Search for the cell housing the specified text and yield its (x, y) center coordinate. 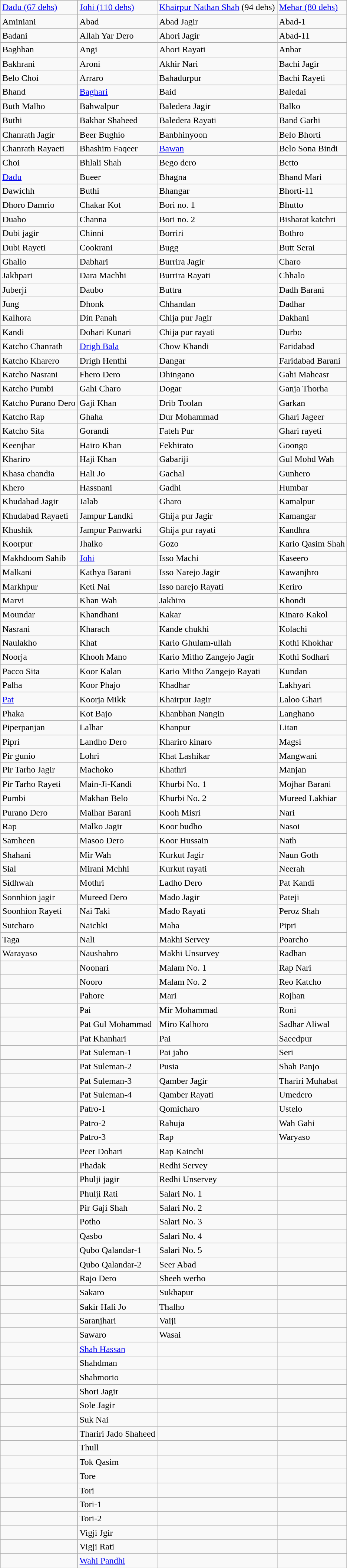
Kothi Khokhar (312, 643)
Moundar (39, 614)
Tok Qasim (117, 1462)
Chanrath Jagir (39, 134)
Katcho Chanrath (39, 346)
Lohri (117, 756)
Pat Suleman-2 (117, 1066)
Khooh Mano (117, 657)
Ahori Jagir (217, 36)
Thariri Muhabat (312, 1081)
Beer Bughio (117, 134)
Kakar (217, 614)
Maha (217, 925)
Baledera Jagir (217, 106)
Thariri Jado Shaheed (117, 1434)
Burrira Rayati (217, 276)
Sidhwah (39, 883)
Dadh Barani (312, 290)
Gaji Khan (117, 403)
Arraro (117, 78)
Peer Dohari (117, 1151)
Ghari rayeti (312, 431)
Katcho Nasrani (39, 374)
Nath (312, 840)
Johi (117, 558)
Khondi (312, 600)
Fekhirato (217, 445)
Qubo Qalandar-2 (117, 1264)
Koorja Mikk (117, 699)
Taga (39, 939)
Choi (39, 163)
Dogar (217, 388)
Ladho Dero (217, 883)
Dadu (67 dehs) (39, 7)
Naichki (117, 925)
Seri (312, 1052)
Kundan (312, 671)
Burrira Jagir (217, 262)
Pat Suleman-3 (117, 1081)
Kinaro Kakol (312, 614)
Buttra (217, 290)
Mehar (80 dehs) (312, 7)
Salari No. 1 (217, 1194)
Kathya Barani (117, 572)
Pat Gul Mohammad (117, 1024)
Makhdoom Sahib (39, 558)
Nooro (117, 982)
Katcho Rap (39, 417)
Vigji Rati (117, 1547)
Haji Khan (117, 459)
Charo (312, 262)
Wah Gahi (312, 1123)
Kooh Misri (217, 812)
Jung (39, 304)
Bachi Rayeti (312, 78)
Khariro kinaro (217, 742)
Mado Jagir (217, 897)
Malkani (39, 572)
Kario Mitho Zangejo Jagir (217, 657)
Patro-2 (117, 1123)
Umedero (312, 1095)
Sukhapur (217, 1292)
Khushik (39, 530)
Dhoro Damrio (39, 205)
Phadak (117, 1165)
Bhand Mari (312, 177)
Shah Panjo (312, 1066)
Kurkut rayati (217, 869)
Pat (39, 699)
Rap Kainchi (217, 1151)
Band Garhi (312, 120)
Mojhar Barani (312, 784)
Abad Jagir (217, 22)
Dohari Kunari (117, 332)
Jhalko (117, 544)
Rap Nari (312, 968)
Khanbhan Nangin (217, 714)
Dubi jagir (39, 233)
Jakhpari (39, 276)
Qasbo (117, 1236)
Makhi Servey (217, 939)
Daubo (117, 290)
Goongo (312, 445)
Butt Serai (312, 247)
Warayaso (39, 954)
Katcho Pumbi (39, 388)
Gadhi (217, 488)
Belo Sona Bindi (312, 148)
Suk Nai (117, 1420)
Qomicharo (217, 1109)
Khan Wah (117, 600)
Drib Toolan (217, 403)
Bachi Jagir (312, 64)
Gharo (217, 502)
Marvi (39, 600)
Qubo Qalandar-1 (117, 1250)
Cookrani (117, 247)
Chow Khandi (217, 346)
Anbar (312, 50)
Khasa chandia (39, 473)
Qamber Rayati (217, 1095)
Gul Mohd Wah (312, 459)
Phulji jagir (117, 1180)
Pir Tarho Rayeti (39, 784)
Khudabad Jagir (39, 502)
Faridabad Barani (312, 360)
Shahani (39, 854)
Pateji (312, 897)
Vaiji (217, 1321)
Kario Ghulam-ullah (217, 643)
Chhandan (217, 304)
Shori Jagir (117, 1391)
Dubi Rayeti (39, 247)
Kamangar (312, 516)
Dangar (217, 360)
Saranjhari (117, 1321)
Phulji Rati (117, 1194)
Borriri (217, 233)
Mureed Dero (117, 897)
Ustelo (312, 1109)
Durbo (312, 332)
Kaseero (312, 558)
Shah Hassan (117, 1349)
Dakhani (312, 318)
Khurbi No. 2 (217, 798)
Bhand (39, 92)
Bori no. 2 (217, 219)
Dawichh (39, 191)
Gozo (217, 544)
Rahuja (217, 1123)
Chhalo (312, 276)
Ghari Jageer (312, 417)
Hassnani (117, 488)
Bugg (217, 247)
Nari (312, 812)
Mado Rayati (217, 911)
Radhan (312, 954)
Naulakho (39, 643)
Khariro (39, 459)
Nasrani (39, 629)
Kot Bajo (117, 714)
Chanrath Rayaeti (39, 148)
Baledai (312, 92)
Chija pur rayati (217, 332)
Shahmorio (117, 1377)
Allah Yar Dero (117, 36)
Wasai (217, 1335)
Mothri (117, 883)
Khudabad Rayaeti (39, 516)
Rojhan (312, 996)
Peroz Shah (312, 911)
Abad-1 (312, 22)
Langhano (312, 714)
Khanpur (217, 728)
Masoo Dero (117, 840)
Laloo Ghari (312, 699)
Pir Gaji Shah (117, 1208)
Katcho Purano Dero (39, 403)
Aminiani (39, 22)
Duabo (39, 219)
Noonari (117, 968)
Garkan (312, 403)
Koorpur (39, 544)
Manjan (312, 770)
Sutcharo (39, 925)
Soonhion Rayeti (39, 911)
Kandi (39, 332)
Buth Malho (39, 106)
Malko Jagir (117, 826)
Dadhar (312, 304)
Pat Kandi (312, 883)
Khurbi No. 1 (217, 784)
Akhir Nari (217, 64)
Dhingano (217, 374)
Pat Khanhari (117, 1038)
Dabhari (117, 262)
Ghallo (39, 262)
Neerah (312, 869)
Isso Narejo Jagir (217, 572)
Bahwalpur (117, 106)
Mir Wah (117, 854)
Belo Choi (39, 78)
Mari (217, 996)
Balko (312, 106)
Mureed Lakhiar (312, 798)
Saeedpur (312, 1038)
Magsi (312, 742)
Jakhiro (217, 600)
Shahdman (117, 1363)
Pusia (217, 1066)
Keenjhar (39, 445)
Bhashim Faqeer (117, 148)
Humbar (312, 488)
Sheeh werho (217, 1278)
Sakaro (117, 1292)
Koor Kalan (117, 671)
Kande chukhi (217, 629)
Palha (39, 685)
Lakhyari (312, 685)
Fateh Pur (217, 431)
Koor Phajo (117, 685)
Bawan (217, 148)
Gunhero (312, 473)
Bisharat katchri (312, 219)
Koor Hussain (217, 840)
Khairpur Jagir (217, 699)
Dur Mohammad (217, 417)
Din Panah (117, 318)
Pir Tarho Jagir (39, 770)
Vigji Jgir (117, 1533)
Bhlali Shah (117, 163)
Gahi Charo (117, 388)
Sakir Hali Jo (117, 1306)
Salari No. 4 (217, 1236)
Mir Mohammad (217, 1010)
Jampur Landki (117, 516)
Kario Mitho Zangejo Rayati (217, 671)
Khat Lashikar (217, 756)
Baghari (117, 92)
Gorandi (117, 431)
Salari No. 2 (217, 1208)
Baledera Rayati (217, 120)
Naun Goth (312, 854)
Bori no. 1 (217, 205)
Thalho (217, 1306)
Gachal (217, 473)
Kandhra (312, 530)
Waryaso (312, 1137)
Dhonk (117, 304)
Banbhinyoon (217, 134)
Tore (117, 1476)
Baid (217, 92)
Drigh Bala (117, 346)
Betto (312, 163)
Chakar Kot (117, 205)
Bhorti-11 (312, 191)
Machoko (117, 770)
Pahore (117, 996)
Bakhrani (39, 64)
Koor budho (217, 826)
Kamalpur (312, 502)
Miro Kalhoro (217, 1024)
Wahi Pandhi (117, 1561)
Pat Suleman-1 (117, 1052)
Naushahro (117, 954)
Dadu (39, 177)
Patro-3 (117, 1137)
Phaka (39, 714)
Pir gunio (39, 756)
Sawaro (117, 1335)
Markhpur (39, 586)
Poarcho (312, 939)
Khat (117, 643)
Bhutto (312, 205)
Qamber Jagir (217, 1081)
Khairpur Nathan Shah (94 dehs) (217, 7)
Sole Jagir (117, 1405)
Fhero Dero (117, 374)
Badani (39, 36)
Piperpanjan (39, 728)
Ghija pur rayati (217, 530)
Ahori Rayati (217, 50)
Kalhora (39, 318)
Samheen (39, 840)
Isso Machi (217, 558)
Jampur Panwarki (117, 530)
Hairo Khan (117, 445)
Main-Ji-Kandi (117, 784)
Chija pur Jagir (217, 318)
Gabariji (217, 459)
Redhi Servey (217, 1165)
Keriro (312, 586)
Lalhar (117, 728)
Khathri (217, 770)
Aroni (117, 64)
Litan (312, 728)
Dara Machhi (117, 276)
Makhan Belo (117, 798)
Sadhar Aliwal (312, 1024)
Hali Jo (117, 473)
Seer Abad (217, 1264)
Kolachi (312, 629)
Kawanjhro (312, 572)
Juberji (39, 290)
Bahadurpur (217, 78)
Nai Taki (117, 911)
Salari No. 3 (217, 1222)
Drigh Henthi (117, 360)
Makhi Unsurvey (217, 954)
Kurkut Jagir (217, 854)
Katcho Kharero (39, 360)
Sial (39, 869)
Baghban (39, 50)
Jalab (117, 502)
Nasoi (312, 826)
Chinni (117, 233)
Pacco Sita (39, 671)
Landho Dero (117, 742)
Sonnhion jagir (39, 897)
Potho (117, 1222)
Khadhar (217, 685)
Abad-11 (312, 36)
Johi (110 dehs) (117, 7)
Thull (117, 1448)
Tori-2 (117, 1518)
Purano Dero (39, 812)
Bakhar Shaheed (117, 120)
Malhar Barani (117, 812)
Noorja (39, 657)
Pat Suleman-4 (117, 1095)
Patro-1 (117, 1109)
Kario Qasim Shah (312, 544)
Kothi Sodhari (312, 657)
Angi (117, 50)
Bego dero (217, 163)
Redhi Unservey (217, 1180)
Ganja Thorha (312, 388)
Mangwani (312, 756)
Channa (117, 219)
Tori (117, 1490)
Salari No. 5 (217, 1250)
Tori-1 (117, 1504)
Ghaha (117, 417)
Mirani Mchhi (117, 869)
Gahi Maheasr (312, 374)
Bhangar (217, 191)
Katcho Sita (39, 431)
Khero (39, 488)
Nali (117, 939)
Rajo Dero (117, 1278)
Khandhani (117, 614)
Malam No. 1 (217, 968)
Bothro (312, 233)
Malam No. 2 (217, 982)
Kharach (117, 629)
Belo Bhorti (312, 134)
Abad (117, 22)
Bhagna (217, 177)
Faridabad (312, 346)
Pumbi (39, 798)
Reo Katcho (312, 982)
Isso narejo Rayati (217, 586)
Bueer (117, 177)
Ghija pur Jagir (217, 516)
Roni (312, 1010)
Keti Nai (117, 586)
Pai jaho (217, 1052)
